Output the (x, y) coordinate of the center of the cell containing the given text.  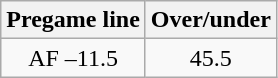
Pregame line (74, 20)
45.5 (210, 58)
AF –11.5 (74, 58)
Over/under (210, 20)
